Capture the cell that displays the provided text and extract its (x, y) central coordinate. 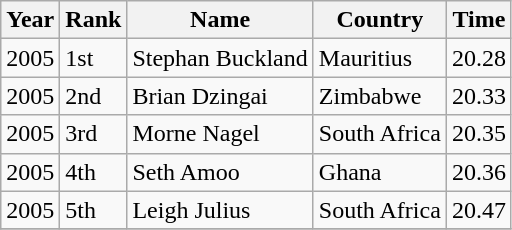
Seth Amoo (220, 172)
Country (380, 20)
Time (478, 20)
20.33 (478, 96)
Leigh Julius (220, 210)
2nd (94, 96)
Brian Dzingai (220, 96)
4th (94, 172)
1st (94, 58)
Zimbabwe (380, 96)
20.47 (478, 210)
20.36 (478, 172)
Rank (94, 20)
5th (94, 210)
20.35 (478, 134)
Name (220, 20)
Stephan Buckland (220, 58)
20.28 (478, 58)
3rd (94, 134)
Year (30, 20)
Morne Nagel (220, 134)
Mauritius (380, 58)
Ghana (380, 172)
